Identify which cell holds the provided text, then report its (x, y) central coordinate. 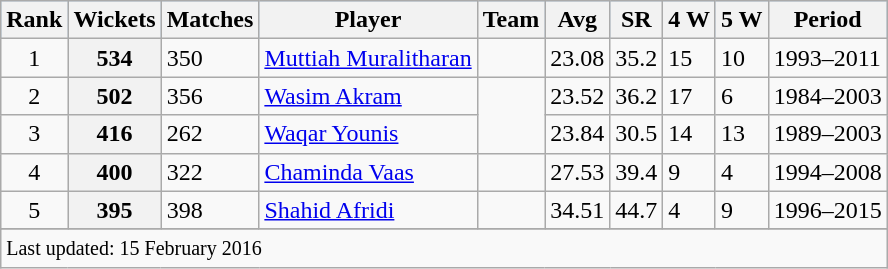
Waqar Younis (368, 134)
10 (742, 58)
23.52 (578, 96)
416 (114, 134)
36.2 (636, 96)
350 (210, 58)
15 (690, 58)
Avg (578, 20)
Shahid Afridi (368, 210)
27.53 (578, 172)
Matches (210, 20)
39.4 (636, 172)
5 W (742, 20)
Player (368, 20)
Rank (34, 20)
14 (690, 134)
322 (210, 172)
Wickets (114, 20)
1984–2003 (828, 96)
400 (114, 172)
398 (210, 210)
30.5 (636, 134)
1 (34, 58)
Chaminda Vaas (368, 172)
3 (34, 134)
4 W (690, 20)
5 (34, 210)
13 (742, 134)
356 (210, 96)
395 (114, 210)
1994–2008 (828, 172)
Team (511, 20)
44.7 (636, 210)
262 (210, 134)
17 (690, 96)
502 (114, 96)
2 (34, 96)
34.51 (578, 210)
534 (114, 58)
23.08 (578, 58)
23.84 (578, 134)
Muttiah Muralitharan (368, 58)
1989–2003 (828, 134)
Wasim Akram (368, 96)
1993–2011 (828, 58)
1996–2015 (828, 210)
6 (742, 96)
35.2 (636, 58)
Period (828, 20)
SR (636, 20)
Last updated: 15 February 2016 (444, 248)
